Search for the cell housing the specified text and yield its (x, y) center coordinate. 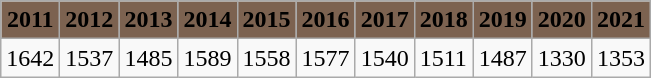
2011 (30, 20)
2015 (266, 20)
2020 (562, 20)
2016 (326, 20)
1540 (384, 58)
1558 (266, 58)
1511 (444, 58)
2017 (384, 20)
1577 (326, 58)
1589 (208, 58)
1353 (620, 58)
2018 (444, 20)
2021 (620, 20)
1487 (502, 58)
1485 (148, 58)
2014 (208, 20)
1537 (90, 58)
1330 (562, 58)
2013 (148, 20)
2019 (502, 20)
1642 (30, 58)
2012 (90, 20)
